Capture the cell that displays the provided text and extract its (X, Y) central coordinate. 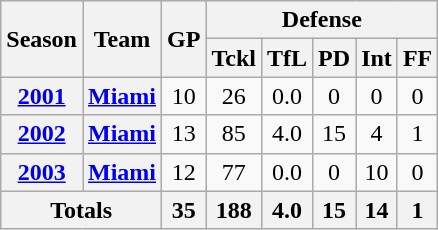
PD (334, 58)
2001 (42, 96)
Int (377, 58)
77 (234, 172)
GP (184, 39)
Tckl (234, 58)
Season (42, 39)
2003 (42, 172)
35 (184, 210)
2002 (42, 134)
4 (377, 134)
13 (184, 134)
FF (417, 58)
14 (377, 210)
Totals (82, 210)
85 (234, 134)
12 (184, 172)
Team (122, 39)
26 (234, 96)
Defense (322, 20)
TfL (286, 58)
188 (234, 210)
